Provide the [x, y] coordinate of the cell's center where the given text is located.  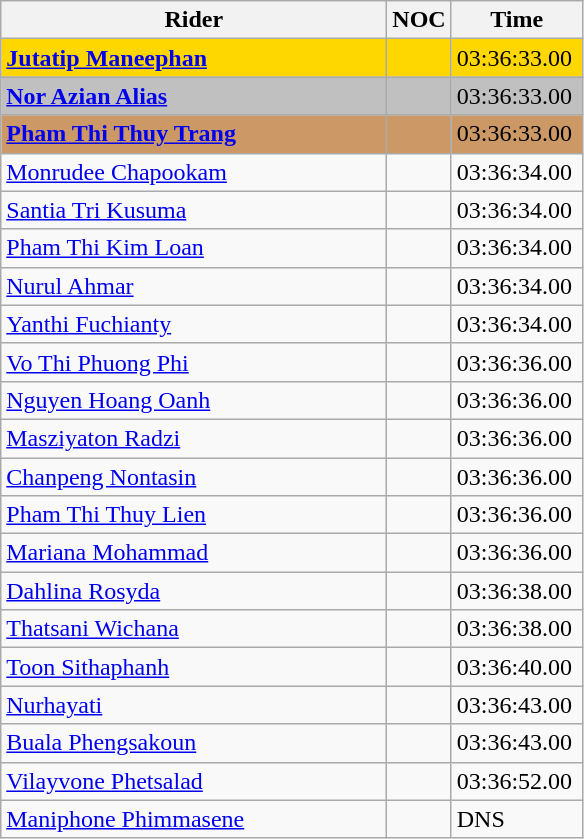
Thatsani Wichana [194, 629]
Time [516, 20]
Pham Thi Thuy Trang [194, 134]
Rider [194, 20]
Maniphone Phimmasene [194, 819]
Pham Thi Kim Loan [194, 248]
Yanthi Fuchianty [194, 324]
03:36:52.00 [516, 781]
Nor Azian Alias [194, 96]
Mariana Mohammad [194, 553]
Nguyen Hoang Oanh [194, 400]
Chanpeng Nontasin [194, 477]
Vilayvone Phetsalad [194, 781]
Nurhayati [194, 705]
Pham Thi Thuy Lien [194, 515]
Nurul Ahmar [194, 286]
Buala Phengsakoun [194, 743]
Toon Sithaphanh [194, 667]
NOC [419, 20]
Vo Thi Phuong Phi [194, 362]
DNS [516, 819]
Monrudee Chapookam [194, 172]
Jutatip Maneephan [194, 58]
Masziyaton Radzi [194, 438]
Dahlina Rosyda [194, 591]
03:36:40.00 [516, 667]
Santia Tri Kusuma [194, 210]
